Extract the [x, y] coordinate from the center of the cell holding the provided text.  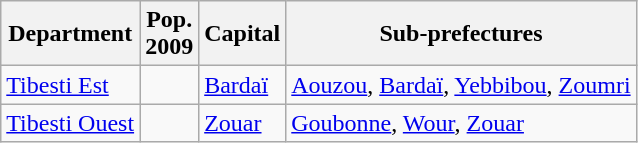
Tibesti Ouest [70, 123]
Capital [242, 34]
Bardaï [242, 85]
Sub-prefectures [461, 34]
Tibesti Est [70, 85]
Aouzou, Bardaï, Yebbibou, Zoumri [461, 85]
Pop.2009 [170, 34]
Zouar [242, 123]
Department [70, 34]
Goubonne, Wour, Zouar [461, 123]
